Return [x, y] of the center of cell containing provided text 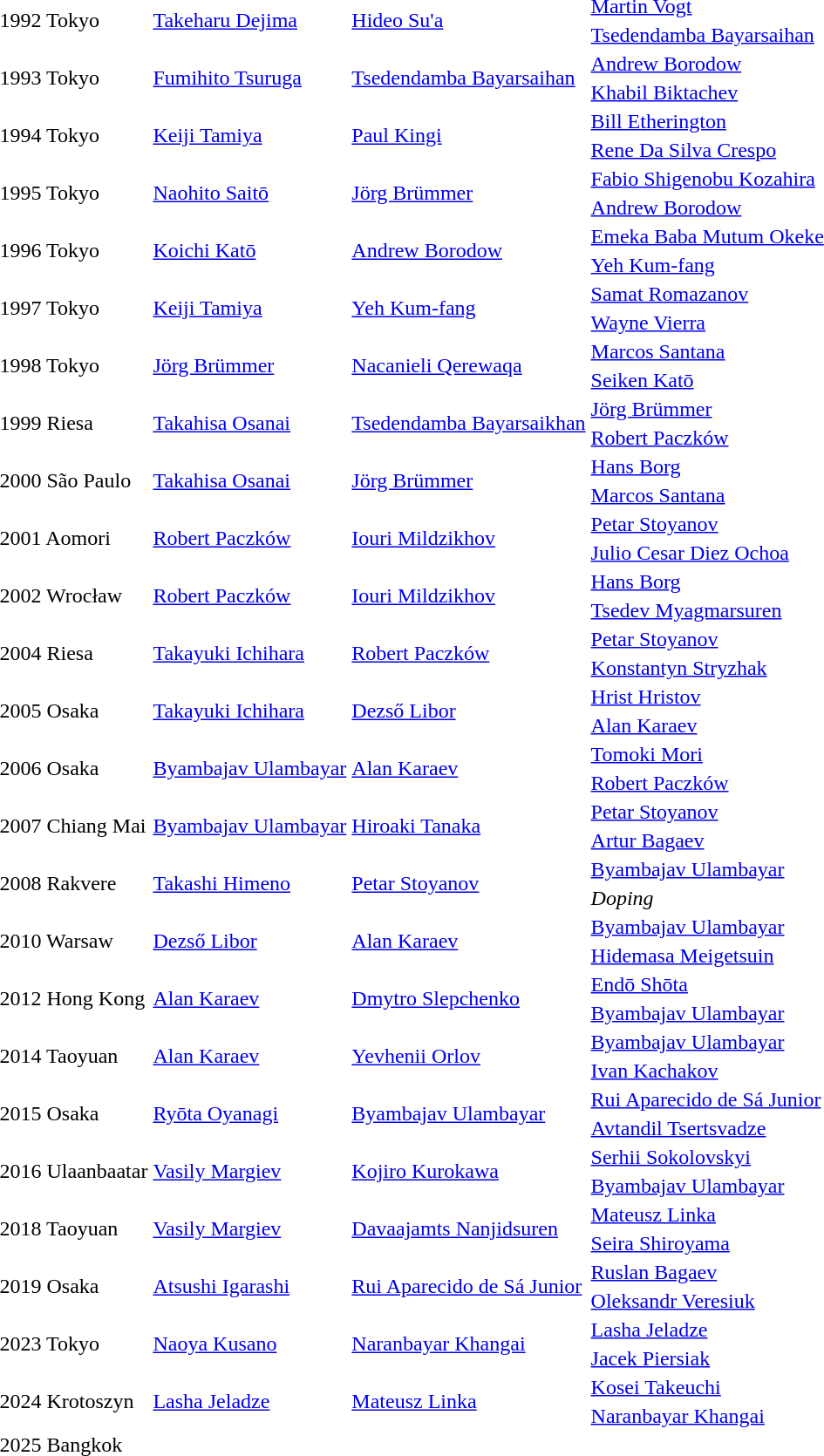
Davaajamts Nanjidsuren [469, 1229]
Dmytro Slepchenko [469, 999]
Atsushi Igarashi [249, 1287]
Tsedendamba Bayarsaihan [469, 78]
Naohito Saitō [249, 194]
Rui Aparecido de Sá Junior [469, 1287]
Mateusz Linka [469, 1402]
Petar Stoyanov [469, 884]
Paul Kingi [469, 136]
Nacanieli Qerewaqa [469, 366]
Takashi Himeno [249, 884]
Yevhenii Orlov [469, 1057]
Yeh Kum-fang [469, 309]
Hiroaki Tanaka [469, 827]
Naoya Kusano [249, 1344]
Ryōta Oyanagi [249, 1114]
Tsedendamba Bayarsaikhan [469, 424]
Kojiro Kurokawa [469, 1172]
Andrew Borodow [469, 251]
Fumihito Tsuruga [249, 78]
Naranbayar Khangai [469, 1344]
Lasha Jeladze [249, 1402]
Koichi Katō [249, 251]
